Extract the [x, y] coordinate from the center of the cell holding the provided text.  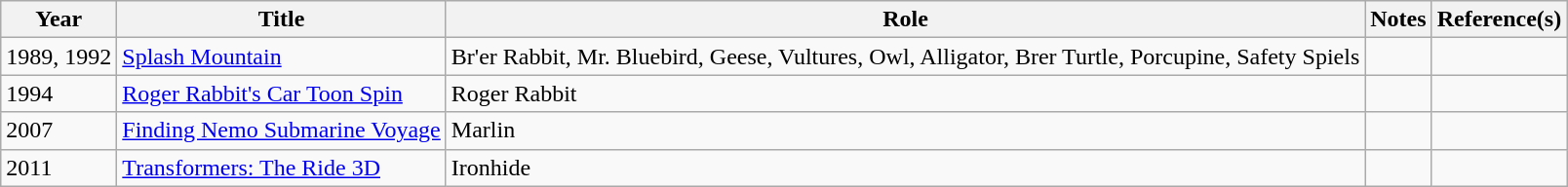
Roger Rabbit's Car Toon Spin [282, 93]
Splash Mountain [282, 56]
2007 [59, 131]
Br'er Rabbit, Mr. Bluebird, Geese, Vultures, Owl, Alligator, Brer Turtle, Porcupine, Safety Spiels [905, 56]
Marlin [905, 131]
Roger Rabbit [905, 93]
Title [282, 19]
1989, 1992 [59, 56]
Notes [1398, 19]
2011 [59, 168]
Reference(s) [1500, 19]
1994 [59, 93]
Ironhide [905, 168]
Role [905, 19]
Year [59, 19]
Finding Nemo Submarine Voyage [282, 131]
Transformers: The Ride 3D [282, 168]
